Capture the cell that displays the provided text and extract its (X, Y) central coordinate. 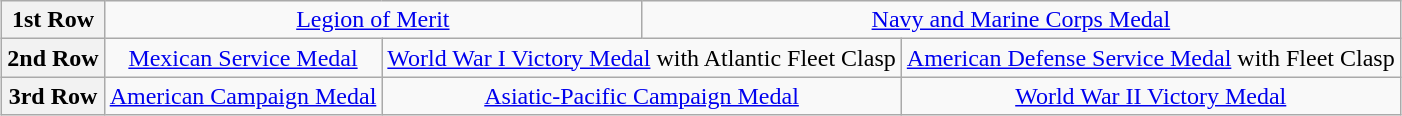
World War I Victory Medal with Atlantic Fleet Clasp (642, 58)
1st Row (53, 20)
Mexican Service Medal (243, 58)
3rd Row (53, 96)
Navy and Marine Corps Medal (1022, 20)
2nd Row (53, 58)
American Defense Service Medal with Fleet Clasp (1150, 58)
Asiatic-Pacific Campaign Medal (642, 96)
Legion of Merit (372, 20)
World War II Victory Medal (1150, 96)
American Campaign Medal (243, 96)
